Pinpoint the cell where the given text exists, returning its (X, Y) midpoint coordinate. 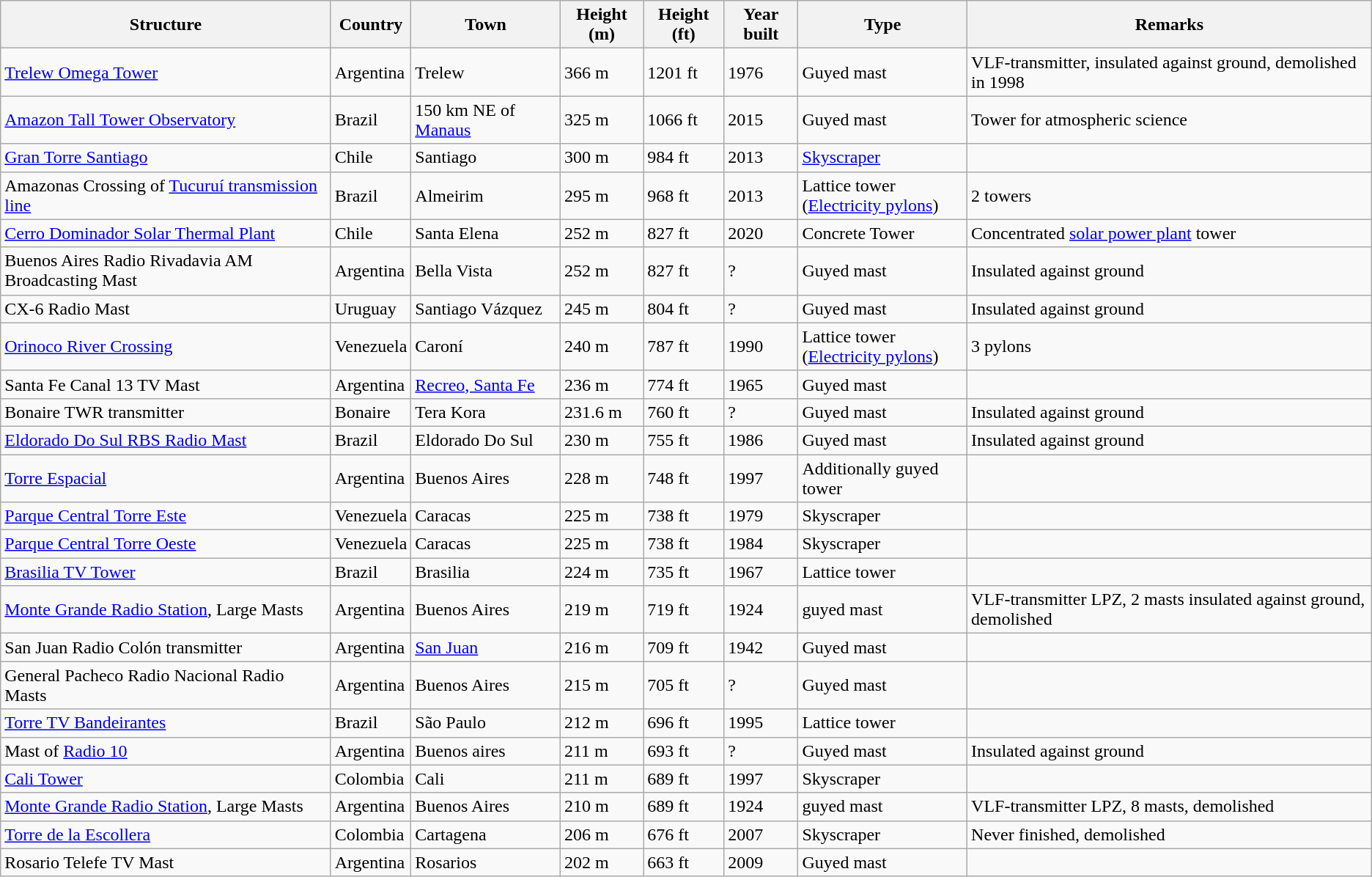
Santiago (486, 158)
Bella Vista (486, 271)
760 ft (684, 412)
VLF-transmitter LPZ, 8 masts, demolished (1170, 807)
San Juan (486, 647)
Concentrated solar power plant tower (1170, 233)
CX-6 Radio Mast (166, 309)
1986 (761, 440)
Parque Central Torre Este (166, 516)
General Pacheco Radio Nacional Radio Masts (166, 685)
Cartagena (486, 834)
206 m (601, 834)
968 ft (684, 195)
Santiago Vázquez (486, 309)
Eldorado Do Sul RBS Radio Mast (166, 440)
Gran Torre Santiago (166, 158)
Buenos Aires Radio Rivadavia AM Broadcasting Mast (166, 271)
Never finished, demolished (1170, 834)
Buenos aires (486, 751)
804 ft (684, 309)
Amazonas Crossing of Tucuruí transmission line (166, 195)
212 m (601, 723)
Recreo, Santa Fe (486, 384)
1967 (761, 572)
Cerro Dominador Solar Thermal Plant (166, 233)
VLF-transmitter LPZ, 2 masts insulated against ground, demolished (1170, 610)
366 m (601, 72)
Caroní (486, 346)
Brasilia TV Tower (166, 572)
984 ft (684, 158)
228 m (601, 478)
219 m (601, 610)
2020 (761, 233)
230 m (601, 440)
Torre TV Bandeirantes (166, 723)
787 ft (684, 346)
719 ft (684, 610)
Torre de la Escollera (166, 834)
210 m (601, 807)
325 m (601, 120)
Bonaire (371, 412)
240 m (601, 346)
Town (486, 25)
Rosarios (486, 862)
224 m (601, 572)
1201 ft (684, 72)
709 ft (684, 647)
Cali Tower (166, 779)
Santa Fe Canal 13 TV Mast (166, 384)
231.6 m (601, 412)
676 ft (684, 834)
Bonaire TWR transmitter (166, 412)
295 m (601, 195)
Height (ft) (684, 25)
Cali (486, 779)
Type (882, 25)
Country (371, 25)
1995 (761, 723)
202 m (601, 862)
Tower for atmospheric science (1170, 120)
Additionally guyed tower (882, 478)
2 towers (1170, 195)
1066 ft (684, 120)
150 km NE of Manaus (486, 120)
2009 (761, 862)
Remarks (1170, 25)
San Juan Radio Colón transmitter (166, 647)
Year built (761, 25)
Structure (166, 25)
Trelew (486, 72)
Height (m) (601, 25)
1984 (761, 544)
Amazon Tall Tower Observatory (166, 120)
300 m (601, 158)
663 ft (684, 862)
Rosario Telefe TV Mast (166, 862)
215 m (601, 685)
1976 (761, 72)
Parque Central Torre Oeste (166, 544)
1942 (761, 647)
3 pylons (1170, 346)
236 m (601, 384)
245 m (601, 309)
Eldorado Do Sul (486, 440)
Tera Kora (486, 412)
VLF-transmitter, insulated against ground, demolished in 1998 (1170, 72)
São Paulo (486, 723)
2007 (761, 834)
1965 (761, 384)
Trelew Omega Tower (166, 72)
696 ft (684, 723)
774 ft (684, 384)
216 m (601, 647)
755 ft (684, 440)
Uruguay (371, 309)
Mast of Radio 10 (166, 751)
693 ft (684, 751)
748 ft (684, 478)
Almeirim (486, 195)
1990 (761, 346)
Torre Espacial (166, 478)
Brasilia (486, 572)
705 ft (684, 685)
2015 (761, 120)
Orinoco River Crossing (166, 346)
Santa Elena (486, 233)
735 ft (684, 572)
Concrete Tower (882, 233)
1979 (761, 516)
